Provide the [X, Y] coordinate of the cell's center where the given text is located.  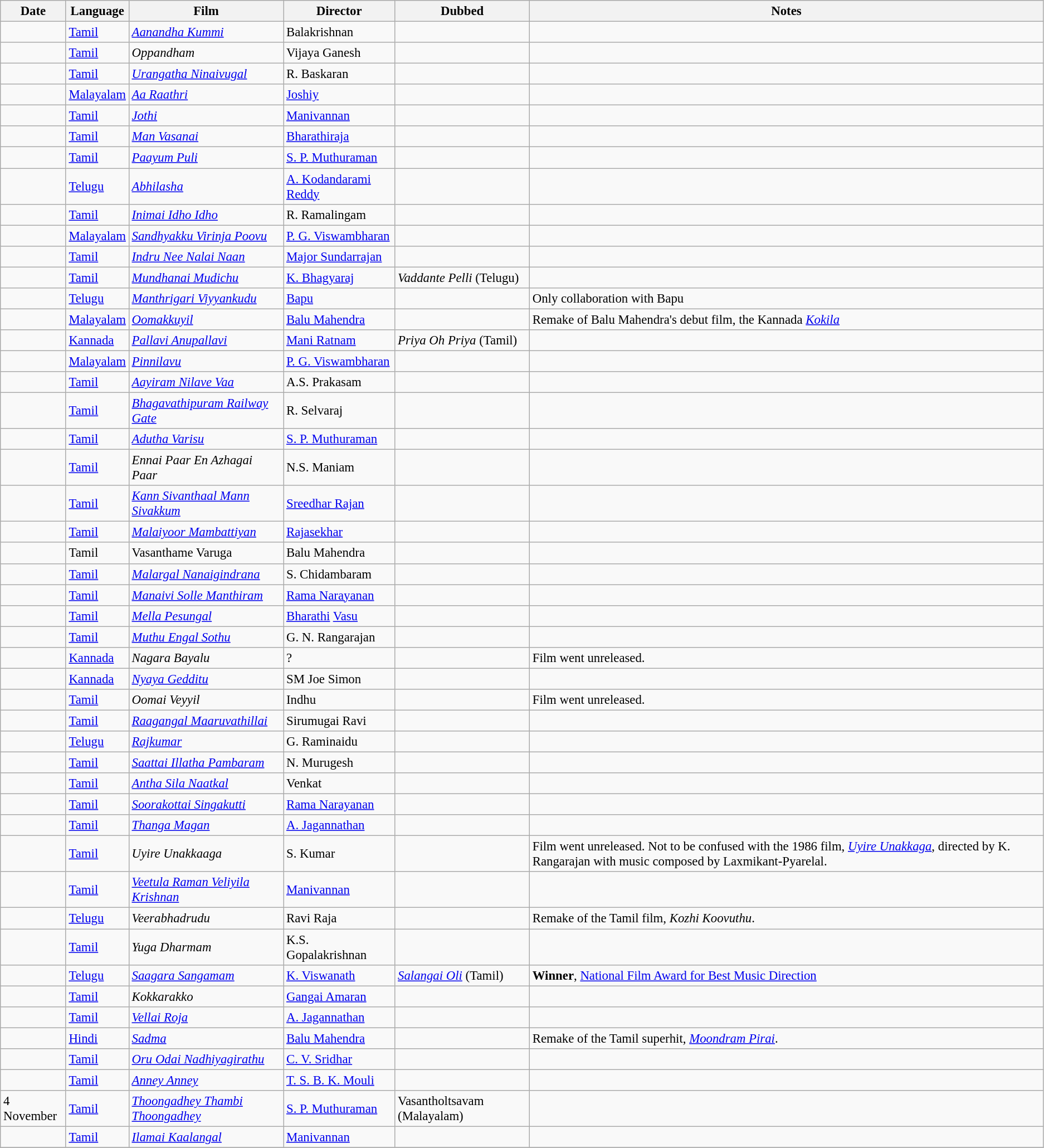
C. V. Sridhar [339, 1059]
Notes [786, 11]
A.S. Prakasam [339, 382]
Remake of the Tamil film, Kozhi Koovuthu. [786, 918]
Sandhyakku Virinja Poovu [206, 236]
T. S. B. K. Mouli [339, 1080]
Bharathiraja [339, 137]
Malaiyoor Mambattiyan [206, 532]
Only collaboration with Bapu [786, 299]
Salangai Oli (Tamil) [462, 975]
Aanandha Kummi [206, 32]
Jothi [206, 116]
Director [339, 11]
Joshiy [339, 95]
Vaddante Pelli (Telugu) [462, 278]
Remake of Balu Mahendra's debut film, the Kannada Kokila [786, 319]
Kann Sivanthaal Mann Sivakkum [206, 504]
Language [97, 11]
K. Viswanath [339, 975]
Anney Anney [206, 1080]
Rajasekhar [339, 532]
R. Selvaraj [339, 411]
Veetula Raman Veliyila Krishnan [206, 889]
Balakrishnan [339, 32]
Aayiram Nilave Vaa [206, 382]
Indru Nee Nalai Naan [206, 256]
Soorakottai Singakutti [206, 805]
Venkat [339, 784]
Kokkarakko [206, 996]
Adutha Varisu [206, 439]
Raagangal Maaruvathillai [206, 721]
Vijaya Ganesh [339, 53]
K.S. Gopalakrishnan [339, 947]
Yuga Dharmam [206, 947]
Film went unreleased. Not to be confused with the 1986 film, Uyire Unakkaga, directed by K. Rangarajan with music composed by Laxmikant-Pyarelal. [786, 854]
Gangai Amaran [339, 996]
K. Bhagyaraj [339, 278]
Abhilasha [206, 186]
Remake of the Tamil superhit, Moondram Pirai. [786, 1038]
Urangatha Ninaivugal [206, 74]
Date [33, 11]
Saattai Illatha Pambaram [206, 763]
Sadma [206, 1038]
Saagara Sangamam [206, 975]
Vasantholtsavam (Malayalam) [462, 1109]
Oppandham [206, 53]
Malargal Nanaigindrana [206, 574]
Muthu Engal Sothu [206, 637]
Nagara Bayalu [206, 658]
SM Joe Simon [339, 679]
N. Murugesh [339, 763]
Pinnilavu [206, 361]
Sirumugai Ravi [339, 721]
Mella Pesungal [206, 616]
Vellai Roja [206, 1017]
Paayum Puli [206, 158]
Bhagavathipuram Railway Gate [206, 411]
Vasanthame Varuga [206, 553]
Ennai Paar En Azhagai Paar [206, 468]
Hindi [97, 1038]
Bapu [339, 299]
A. Kodandarami Reddy [339, 186]
N.S. Maniam [339, 468]
Priya Oh Priya (Tamil) [462, 340]
Inimai Idho Idho [206, 215]
R. Ramalingam [339, 215]
Aa Raathri [206, 95]
Dubbed [462, 11]
4 November [33, 1109]
Ilamai Kaalangal [206, 1137]
Major Sundarrajan [339, 256]
Winner, National Film Award for Best Music Direction [786, 975]
Uyire Unakkaaga [206, 854]
Mani Ratnam [339, 340]
Indhu [339, 700]
S. Chidambaram [339, 574]
Mundhanai Mudichu [206, 278]
Oomai Veyyil [206, 700]
Manaivi Solle Manthiram [206, 595]
Oomakkuyil [206, 319]
Man Vasanai [206, 137]
Antha Sila Naatkal [206, 784]
? [339, 658]
R. Baskaran [339, 74]
Nyaya Gedditu [206, 679]
G. Raminaidu [339, 742]
Ravi Raja [339, 918]
Film [206, 11]
S. Kumar [339, 854]
Manthrigari Viyyankudu [206, 299]
Sreedhar Rajan [339, 504]
Veerabhadrudu [206, 918]
Thoongadhey Thambi Thoongadhey [206, 1109]
Pallavi Anupallavi [206, 340]
Thanga Magan [206, 825]
Rajkumar [206, 742]
Oru Odai Nadhiyagirathu [206, 1059]
Bharathi Vasu [339, 616]
G. N. Rangarajan [339, 637]
